Search for the cell housing the specified text and yield its [x, y] center coordinate. 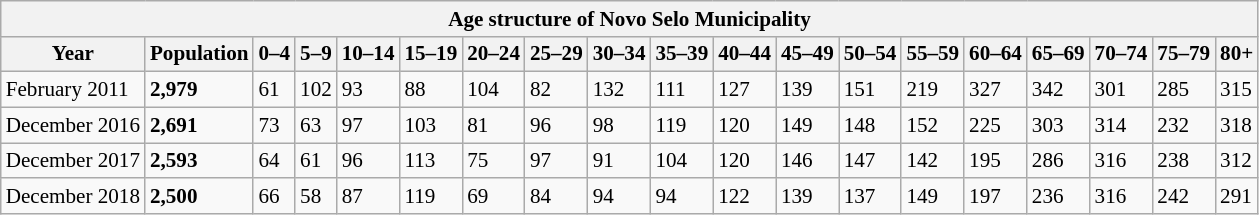
327 [996, 90]
2,691 [200, 124]
151 [870, 90]
0–4 [274, 54]
93 [368, 90]
70–74 [1122, 54]
50–54 [870, 54]
342 [1058, 90]
236 [1058, 196]
88 [430, 90]
Population [200, 54]
314 [1122, 124]
2,979 [200, 90]
15–19 [430, 54]
98 [620, 124]
81 [494, 124]
148 [870, 124]
147 [870, 160]
58 [316, 196]
219 [932, 90]
301 [1122, 90]
December 2016 [73, 124]
285 [1184, 90]
242 [1184, 196]
25–29 [556, 54]
82 [556, 90]
197 [996, 196]
238 [1184, 160]
69 [494, 196]
291 [1236, 196]
146 [808, 160]
55–59 [932, 54]
91 [620, 160]
122 [744, 196]
Age structure of Novo Selo Municipality [630, 18]
60–64 [996, 54]
286 [1058, 160]
35–39 [682, 54]
127 [744, 90]
2,500 [200, 196]
45–49 [808, 54]
225 [996, 124]
December 2018 [73, 196]
5–9 [316, 54]
232 [1184, 124]
64 [274, 160]
303 [1058, 124]
80+ [1236, 54]
152 [932, 124]
84 [556, 196]
10–14 [368, 54]
Year [73, 54]
113 [430, 160]
December 2017 [73, 160]
2,593 [200, 160]
February 2011 [73, 90]
73 [274, 124]
103 [430, 124]
137 [870, 196]
195 [996, 160]
87 [368, 196]
75 [494, 160]
312 [1236, 160]
30–34 [620, 54]
63 [316, 124]
66 [274, 196]
318 [1236, 124]
75–79 [1184, 54]
65–69 [1058, 54]
40–44 [744, 54]
20–24 [494, 54]
102 [316, 90]
142 [932, 160]
315 [1236, 90]
111 [682, 90]
132 [620, 90]
